Return [X, Y] of the center of cell containing provided text 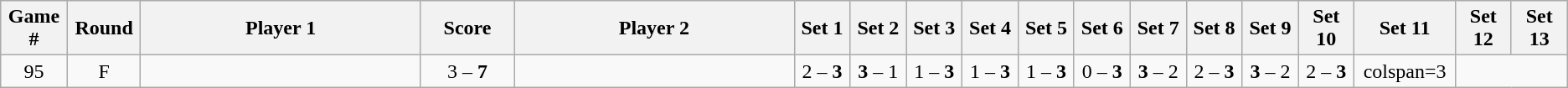
95 [34, 71]
Set 10 [1327, 28]
Set 1 [823, 28]
colspan=3 [1406, 71]
F [104, 71]
Player 2 [654, 28]
0 – 3 [1102, 71]
Game # [34, 28]
Set 3 [935, 28]
Player 1 [281, 28]
Set 9 [1270, 28]
Set 7 [1158, 28]
Set 5 [1047, 28]
Set 12 [1483, 28]
3 – 1 [878, 71]
Round [104, 28]
Set 6 [1102, 28]
3 – 7 [467, 71]
Score [467, 28]
Set 8 [1215, 28]
Set 13 [1540, 28]
Set 4 [990, 28]
Set 11 [1406, 28]
Set 2 [878, 28]
